Search for the cell housing the specified text and yield its [x, y] center coordinate. 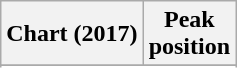
Chart (2017) [72, 34]
Peak position [189, 34]
